Detect which cell encompasses the target text, then output its [X, Y] center coordinate. 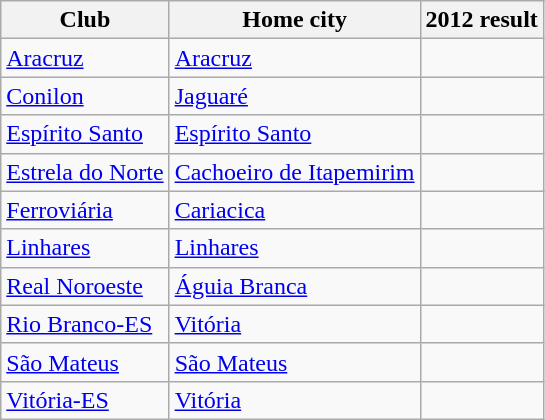
Club [85, 20]
Vitória-ES [85, 400]
Estrela do Norte [85, 172]
2012 result [482, 20]
Rio Branco-ES [85, 324]
Cachoeiro de Itapemirim [294, 172]
Conilon [85, 96]
Jaguaré [294, 96]
Cariacica [294, 210]
Real Noroeste [85, 286]
Ferroviária [85, 210]
Home city [294, 20]
Águia Branca [294, 286]
